Provide the (X, Y) coordinate of the cell's center where the given text is located.  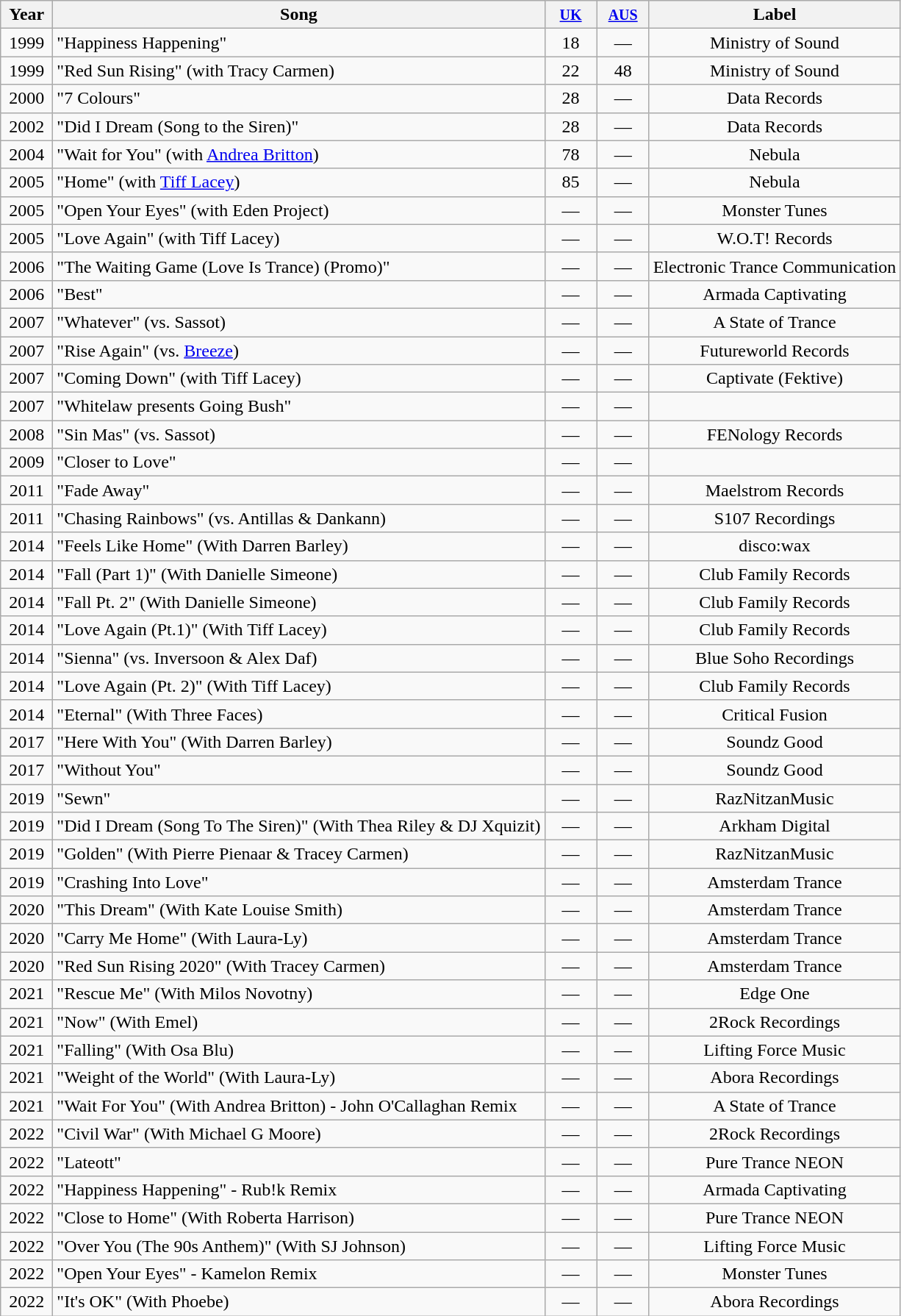
Maelstrom Records (775, 490)
"Golden" (With Pierre Pienaar & Tracey Carmen) (298, 854)
Blue Soho Recordings (775, 658)
"Eternal" (With Three Faces) (298, 714)
"Chasing Rainbows" (vs. Antillas & Dankann) (298, 518)
"Open Your Eyes" - Kamelon Remix (298, 1274)
Song (298, 15)
"Open Your Eyes" (with Eden Project) (298, 210)
2002 (26, 126)
"Close to Home" (With Roberta Harrison) (298, 1217)
"Did I Dream (Song to the Siren)" (298, 126)
Captivate (Fektive) (775, 379)
"7 Colours" (298, 99)
"Fall (Part 1)" (With Danielle Simeone) (298, 574)
UK (570, 15)
"Best" (298, 294)
"Happiness Happening" (298, 43)
"Love Again (Pt.1)" (With Tiff Lacey) (298, 630)
Arkham Digital (775, 826)
"Carry Me Home" (With Laura-Ly) (298, 938)
disco:wax (775, 546)
"Love Again" (with Tiff Lacey) (298, 238)
"Red Sun Rising 2020" (With Tracey Carmen) (298, 966)
"Here With You" (With Darren Barley) (298, 742)
"Did I Dream (Song To The Siren)" (With Thea Riley & DJ Xquizit) (298, 826)
78 (570, 154)
"Weight of the World" (With Laura-Ly) (298, 1078)
2004 (26, 154)
"Coming Down" (with Tiff Lacey) (298, 379)
"Lateott" (298, 1162)
2009 (26, 462)
48 (623, 71)
"Love Again (Pt. 2)" (With Tiff Lacey) (298, 686)
Electronic Trance Communication (775, 266)
Edge One (775, 994)
Critical Fusion (775, 714)
85 (570, 182)
S107 Recordings (775, 518)
AUS (623, 15)
FENology Records (775, 435)
"Rise Again" (vs. Breeze) (298, 351)
"The Waiting Game (Love Is Trance) (Promo)" (298, 266)
"Sewn" (298, 798)
18 (570, 43)
"Now" (With Emel) (298, 1022)
"It's OK" (With Phoebe) (298, 1302)
"Civil War" (With Michael G Moore) (298, 1134)
"Happiness Happening" - Rub!k Remix (298, 1190)
"Without You" (298, 770)
"This Dream" (With Kate Louise Smith) (298, 910)
"Falling" (With Osa Blu) (298, 1050)
"Feels Like Home" (With Darren Barley) (298, 546)
"Whatever" (vs. Sassot) (298, 322)
"Fall Pt. 2" (With Danielle Simeone) (298, 602)
"Rescue Me" (With Milos Novotny) (298, 994)
"Fade Away" (298, 490)
"Wait for You" (with Andrea Britton) (298, 154)
Year (26, 15)
"Over You (The 90s Anthem)" (With SJ Johnson) (298, 1246)
Futureworld Records (775, 351)
22 (570, 71)
"Sin Mas" (vs. Sassot) (298, 435)
2008 (26, 435)
Label (775, 15)
"Sienna" (vs. Inversoon & Alex Daf) (298, 658)
W.O.T! Records (775, 238)
"Wait For You" (With Andrea Britton) - John O'Callaghan Remix (298, 1106)
"Crashing Into Love" (298, 882)
"Red Sun Rising" (with Tracy Carmen) (298, 71)
2000 (26, 99)
"Whitelaw presents Going Bush" (298, 407)
"Home" (with Tiff Lacey) (298, 182)
"Closer to Love" (298, 462)
